For the text-containing cell, return its midpoint in (x, y) coordinate format. 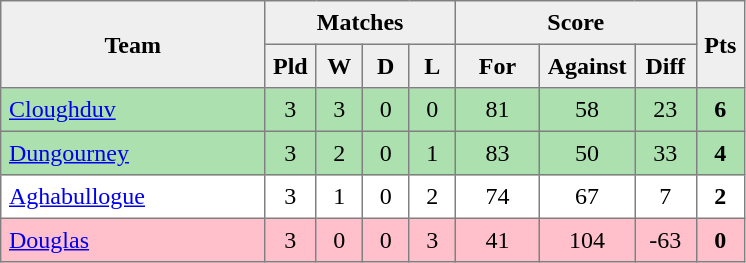
74 (497, 197)
4 (720, 153)
L (432, 66)
Cloughduv (133, 110)
83 (497, 153)
Pts (720, 44)
Score (576, 23)
Team (133, 44)
Pld (290, 66)
Douglas (133, 240)
41 (497, 240)
Against (586, 66)
Diff (666, 66)
Dungourney (133, 153)
For (497, 66)
W (339, 66)
7 (666, 197)
Matches (360, 23)
6 (720, 110)
104 (586, 240)
D (385, 66)
33 (666, 153)
58 (586, 110)
50 (586, 153)
81 (497, 110)
Aghabullogue (133, 197)
67 (586, 197)
-63 (666, 240)
23 (666, 110)
